Find where the given text appears and provide that cell's center as [x, y] coordinate. 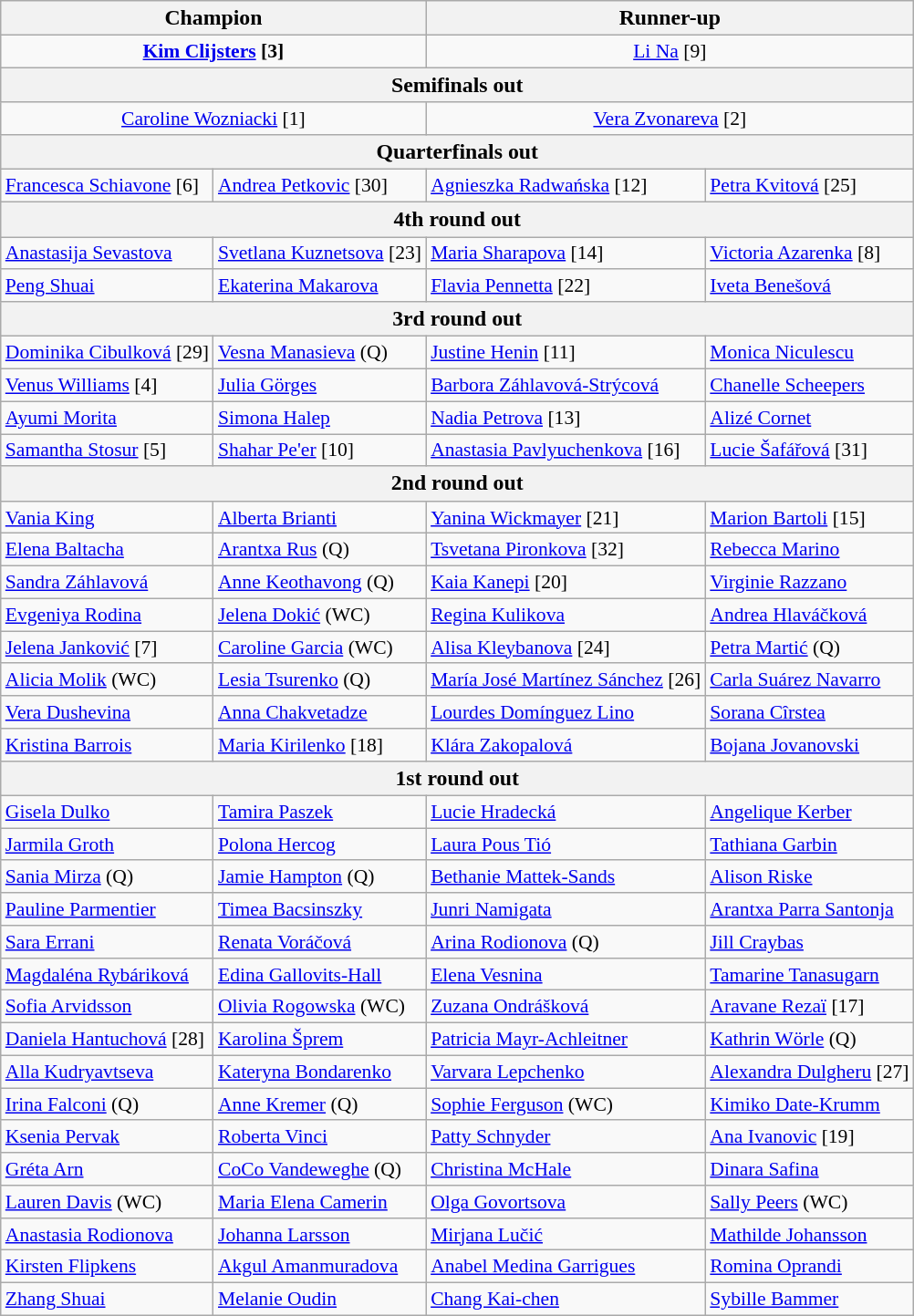
Ekaterina Makarova [319, 286]
Agnieszka Radwańska [12] [566, 186]
Anne Keothavong (Q) [319, 583]
Lucie Šafářová [31] [809, 451]
Alexandra Dulgheru [27] [809, 1072]
Kristina Barrois [108, 745]
Andrea Petkovic [30] [319, 186]
CoCo Vandeweghe (Q) [319, 1169]
Patricia Mayr-Achleitner [566, 1040]
Arina Rodionova (Q) [566, 942]
2nd round out [458, 484]
Alison Riske [809, 877]
Andrea Hlaváčková [809, 615]
Sally Peers (WC) [809, 1202]
3rd round out [458, 319]
Chang Kai-chen [566, 1300]
Barbora Záhlavová-Strýcová [566, 386]
Runner-up [670, 18]
Marion Bartoli [15] [809, 518]
Ayumi Morita [108, 418]
Lesia Tsurenko (Q) [319, 680]
Ksenia Pervak [108, 1137]
Li Na [9] [670, 52]
Vesna Manasieva (Q) [319, 353]
Olivia Rogowska (WC) [319, 1007]
Virginie Razzano [809, 583]
Jamie Hampton (Q) [319, 877]
Regina Kulikova [566, 615]
Aravane Rezaï [17] [809, 1007]
Sorana Cîrstea [809, 712]
Akgul Amanmuradova [319, 1267]
Jelena Dokić (WC) [319, 615]
Kirsten Flipkens [108, 1267]
Julia Görges [319, 386]
Johanna Larsson [319, 1235]
Monica Niculescu [809, 353]
Kim Clijsters [3] [213, 52]
Carla Suárez Navarro [809, 680]
Anabel Medina Garrigues [566, 1267]
Yanina Wickmayer [21] [566, 518]
Caroline Garcia (WC) [319, 648]
Svetlana Kuznetsova [23] [319, 254]
Tamarine Tanasugarn [809, 975]
Petra Kvitová [25] [809, 186]
Dominika Cibulková [29] [108, 353]
Karolina Šprem [319, 1040]
Lourdes Domínguez Lino [566, 712]
Maria Kirilenko [18] [319, 745]
Roberta Vinci [319, 1137]
Anastasija Sevastova [108, 254]
Zuzana Ondrášková [566, 1007]
Kathrin Wörle (Q) [809, 1040]
Sophie Ferguson (WC) [566, 1104]
Irina Falconi (Q) [108, 1104]
María José Martínez Sánchez [26] [566, 680]
Bethanie Mattek-Sands [566, 877]
Dinara Safina [809, 1169]
Rebecca Marino [809, 550]
Victoria Azarenka [8] [809, 254]
Junri Namigata [566, 909]
Shahar Pe'er [10] [319, 451]
Mathilde Johansson [809, 1235]
Peng Shuai [108, 286]
Edina Gallovits-Hall [319, 975]
Tamira Paszek [319, 813]
Patty Schnyder [566, 1137]
Olga Govortsova [566, 1202]
Mirjana Lučić [566, 1235]
Pauline Parmentier [108, 909]
Semifinals out [458, 86]
Elena Baltacha [108, 550]
Evgeniya Rodina [108, 615]
Venus Williams [4] [108, 386]
Alizé Cornet [809, 418]
Alisa Kleybanova [24] [566, 648]
Jill Craybas [809, 942]
1st round out [458, 779]
Petra Martić (Q) [809, 648]
Ana Ivanovic [19] [809, 1137]
Anna Chakvetadze [319, 712]
Chanelle Scheepers [809, 386]
Vera Zvonareva [2] [670, 119]
Renata Voráčová [319, 942]
Alberta Brianti [319, 518]
Sandra Záhlavová [108, 583]
Elena Vesnina [566, 975]
Arantxa Rus (Q) [319, 550]
Gisela Dulko [108, 813]
Tsvetana Pironkova [32] [566, 550]
Timea Bacsinszky [319, 909]
Caroline Wozniacki [1] [213, 119]
Kaia Kanepi [20] [566, 583]
Flavia Pennetta [22] [566, 286]
Bojana Jovanovski [809, 745]
Lauren Davis (WC) [108, 1202]
Iveta Benešová [809, 286]
Alla Kudryavtseva [108, 1072]
Anastasia Pavlyuchenkova [16] [566, 451]
Anastasia Rodionova [108, 1235]
Magdaléna Rybáriková [108, 975]
Vera Dushevina [108, 712]
Champion [213, 18]
Maria Sharapova [14] [566, 254]
Vania King [108, 518]
Romina Oprandi [809, 1267]
Simona Halep [319, 418]
Polona Hercog [319, 845]
Jelena Janković [7] [108, 648]
Christina McHale [566, 1169]
Francesca Schiavone [6] [108, 186]
Klára Zakopalová [566, 745]
Zhang Shuai [108, 1300]
Sara Errani [108, 942]
Maria Elena Camerin [319, 1202]
Sofia Arvidsson [108, 1007]
Arantxa Parra Santonja [809, 909]
Alicia Molik (WC) [108, 680]
Samantha Stosur [5] [108, 451]
Laura Pous Tió [566, 845]
Daniela Hantuchová [28] [108, 1040]
Angelique Kerber [809, 813]
Tathiana Garbin [809, 845]
Sybille Bammer [809, 1300]
Justine Henin [11] [566, 353]
Nadia Petrova [13] [566, 418]
Varvara Lepchenko [566, 1072]
Gréta Arn [108, 1169]
Lucie Hradecká [566, 813]
Jarmila Groth [108, 845]
Melanie Oudin [319, 1300]
Kateryna Bondarenko [319, 1072]
Sania Mirza (Q) [108, 877]
4th round out [458, 220]
Anne Kremer (Q) [319, 1104]
Kimiko Date-Krumm [809, 1104]
Quarterfinals out [458, 152]
